Provide the (x, y) coordinate of the cell's center where the given text is located.  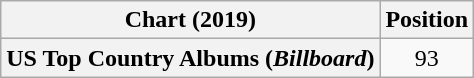
US Top Country Albums (Billboard) (190, 58)
Position (427, 20)
93 (427, 58)
Chart (2019) (190, 20)
